Find where the given text appears and provide that cell's center as (X, Y) coordinate. 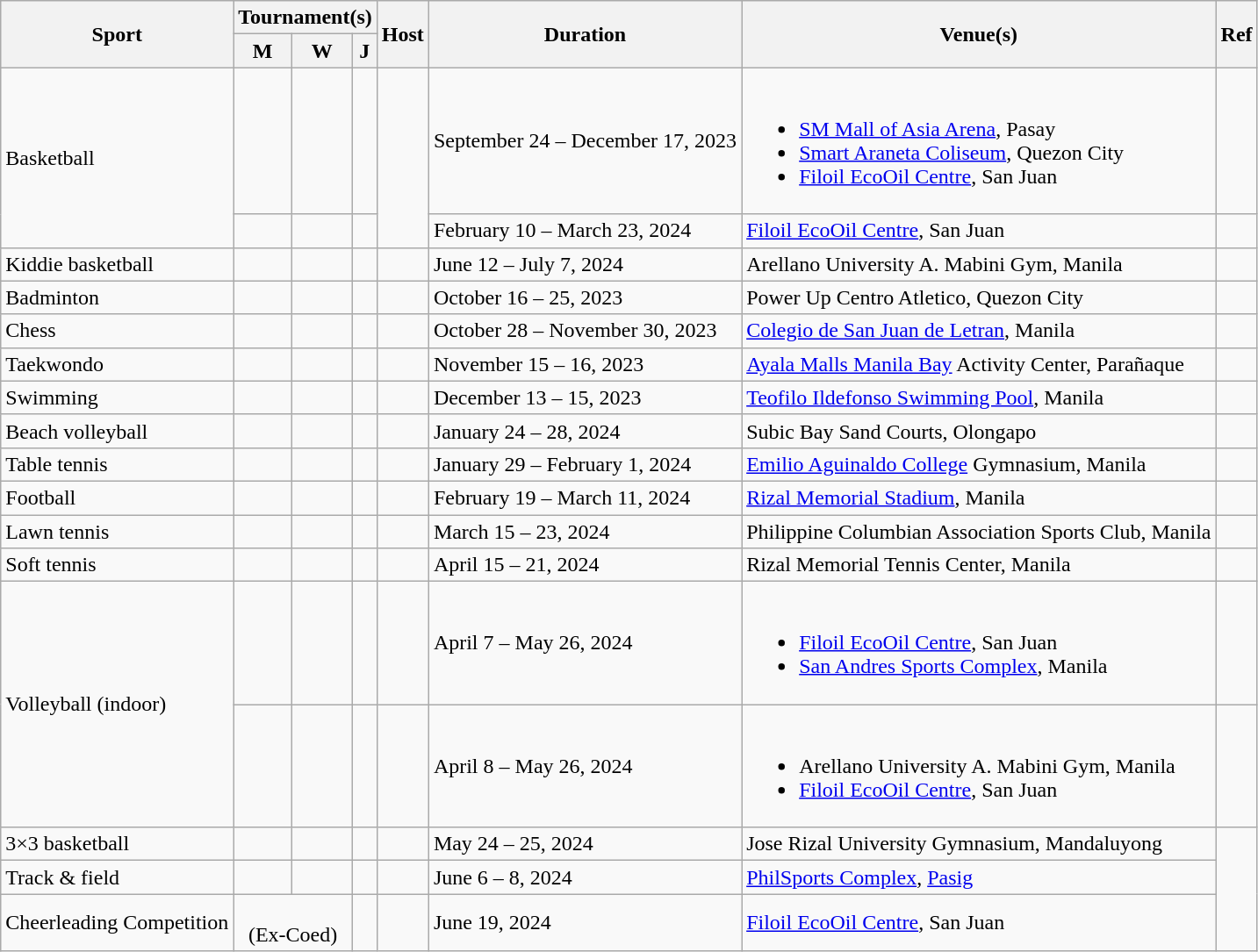
Cheerleading Competition (118, 923)
Ayala Malls Manila Bay Activity Center, Parañaque (979, 364)
Chess (118, 331)
March 15 – 23, 2024 (585, 531)
October 16 – 25, 2023 (585, 297)
Duration (585, 34)
October 28 – November 30, 2023 (585, 331)
Soft tennis (118, 565)
Kiddie basketball (118, 264)
Lawn tennis (118, 531)
May 24 – 25, 2024 (585, 844)
Table tennis (118, 464)
Badminton (118, 297)
Rizal Memorial Stadium, Manila (979, 497)
Power Up Centro Atletico, Quezon City (979, 297)
Taekwondo (118, 364)
(Ex-Coed) (293, 923)
SM Mall of Asia Arena, PasaySmart Araneta Coliseum, Quezon CityFiloil EcoOil Centre, San Juan (979, 140)
Philippine Columbian Association Sports Club, Manila (979, 531)
June 19, 2024 (585, 923)
April 8 – May 26, 2024 (585, 766)
Volleyball (indoor) (118, 705)
June 12 – July 7, 2024 (585, 264)
September 24 – December 17, 2023 (585, 140)
Host (402, 34)
3×3 basketball (118, 844)
January 29 – February 1, 2024 (585, 464)
W (321, 51)
Track & field (118, 877)
Subic Bay Sand Courts, Olongapo (979, 431)
Rizal Memorial Tennis Center, Manila (979, 565)
Ref (1236, 34)
Teofilo Ildefonso Swimming Pool, Manila (979, 397)
April 7 – May 26, 2024 (585, 643)
PhilSports Complex, Pasig (979, 877)
Tournament(s) (306, 18)
Swimming (118, 397)
February 19 – March 11, 2024 (585, 497)
Beach volleyball (118, 431)
January 24 – 28, 2024 (585, 431)
November 15 – 16, 2023 (585, 364)
Arellano University A. Mabini Gym, ManilaFiloil EcoOil Centre, San Juan (979, 766)
J (364, 51)
April 15 – 21, 2024 (585, 565)
Filoil EcoOil Centre, San JuanSan Andres Sports Complex, Manila (979, 643)
Basketball (118, 158)
Sport (118, 34)
M (262, 51)
February 10 – March 23, 2024 (585, 231)
Arellano University A. Mabini Gym, Manila (979, 264)
Football (118, 497)
December 13 – 15, 2023 (585, 397)
Colegio de San Juan de Letran, Manila (979, 331)
June 6 – 8, 2024 (585, 877)
Emilio Aguinaldo College Gymnasium, Manila (979, 464)
Venue(s) (979, 34)
Jose Rizal University Gymnasium, Mandaluyong (979, 844)
